Locate the cell with the specified text and output its (x, y) center coordinate. 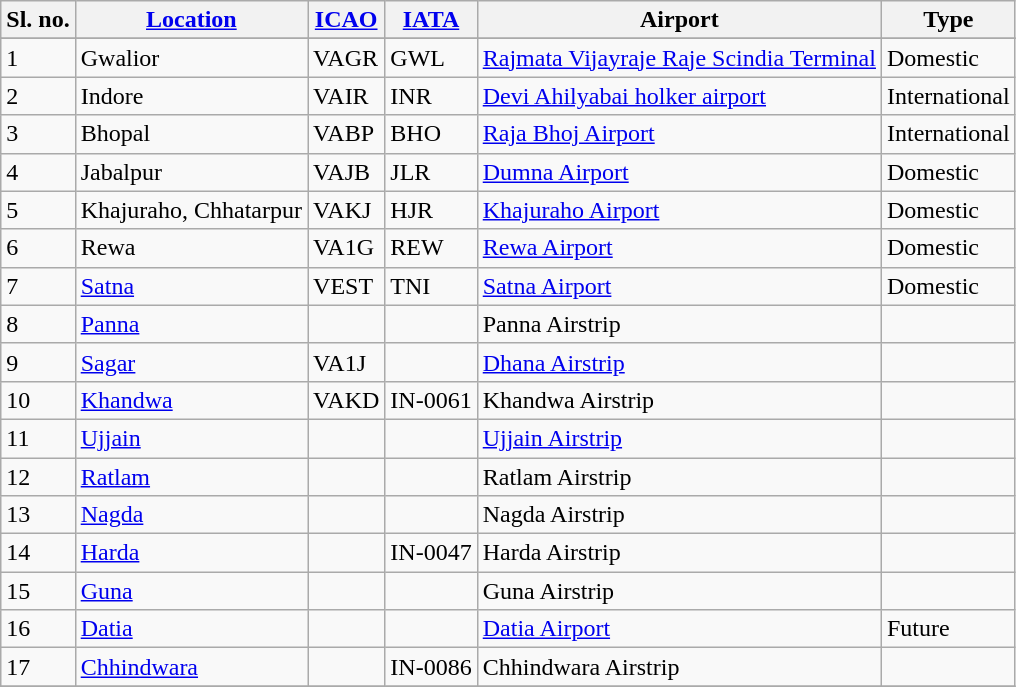
Panna (191, 324)
Rewa (191, 248)
Rewa Airport (679, 248)
8 (38, 324)
VAGR (346, 58)
Location (191, 20)
17 (38, 667)
Khajuraho, Chhatarpur (191, 210)
Guna (191, 591)
GWL (431, 58)
Harda (191, 553)
9 (38, 362)
Khandwa (191, 400)
Gwalior (191, 58)
Datia (191, 629)
Ujjain Airstrip (679, 438)
BHO (431, 134)
11 (38, 438)
Type (948, 20)
7 (38, 286)
Dhana Airstrip (679, 362)
Raja Bhoj Airport (679, 134)
IATA (431, 20)
Devi Ahilyabai holker airport (679, 96)
4 (38, 172)
ICAO (346, 20)
Guna Airstrip (679, 591)
JLR (431, 172)
Dumna Airport (679, 172)
3 (38, 134)
VAIR (346, 96)
Indore (191, 96)
IN-0061 (431, 400)
6 (38, 248)
IN-0086 (431, 667)
Jabalpur (191, 172)
HJR (431, 210)
Rajmata Vijayraje Raje Scindia Terminal (679, 58)
Sl. no. (38, 20)
Airport (679, 20)
Chhindwara Airstrip (679, 667)
Ratlam (191, 477)
VAJB (346, 172)
Satna Airport (679, 286)
Harda Airstrip (679, 553)
15 (38, 591)
2 (38, 96)
Sagar (191, 362)
VA1G (346, 248)
12 (38, 477)
1 (38, 58)
5 (38, 210)
IN-0047 (431, 553)
Future (948, 629)
Nagda (191, 515)
Ratlam Airstrip (679, 477)
REW (431, 248)
Ujjain (191, 438)
VAKD (346, 400)
VA1J (346, 362)
10 (38, 400)
VAKJ (346, 210)
Bhopal (191, 134)
Khandwa Airstrip (679, 400)
TNI (431, 286)
Nagda Airstrip (679, 515)
VEST (346, 286)
16 (38, 629)
Khajuraho Airport (679, 210)
VABP (346, 134)
Panna Airstrip (679, 324)
Datia Airport (679, 629)
13 (38, 515)
14 (38, 553)
INR (431, 96)
Chhindwara (191, 667)
Satna (191, 286)
